From the cell containing the given text, extract its center point as [X, Y] coordinate. 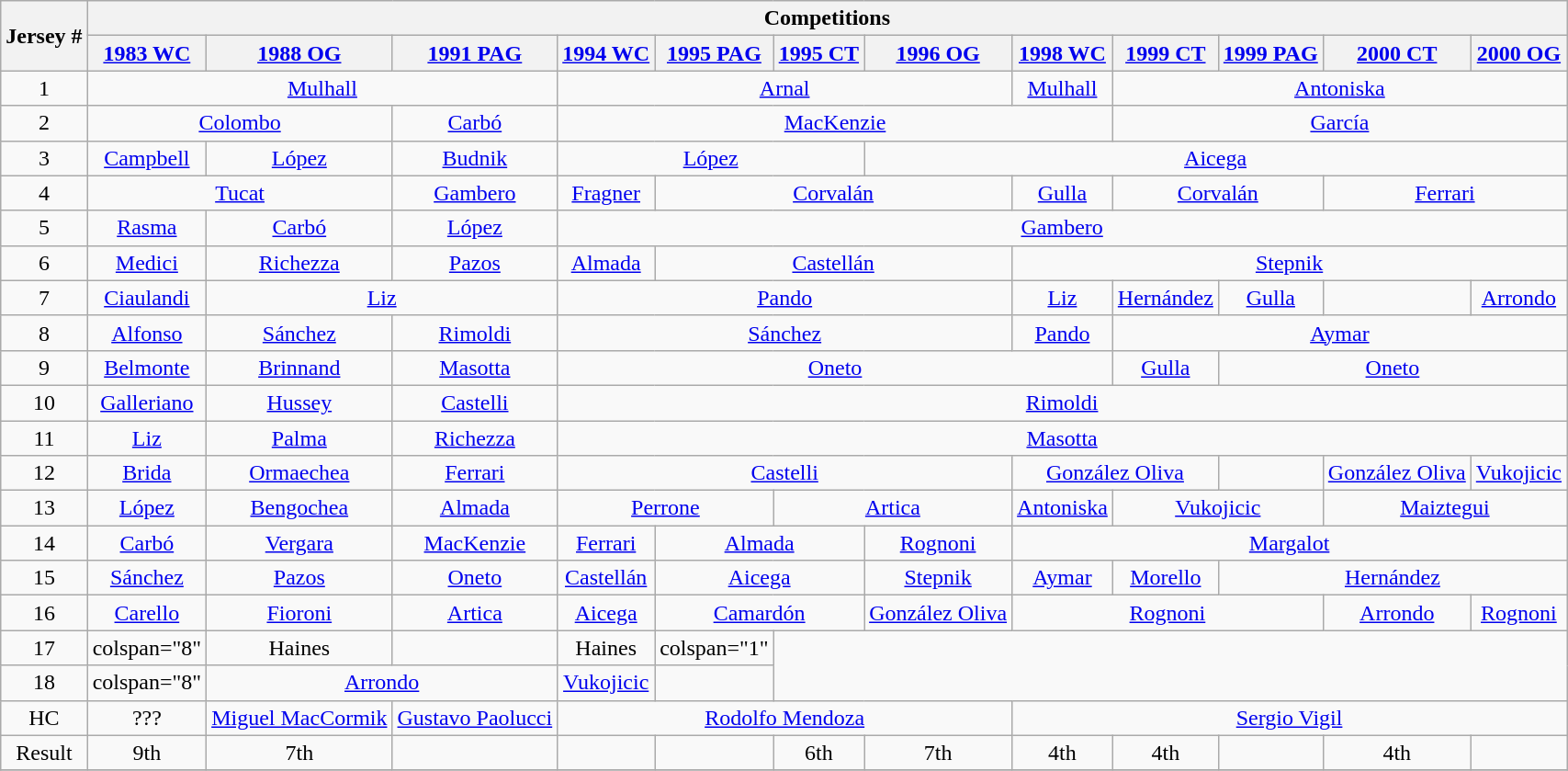
1983 WC [147, 53]
17 [44, 648]
Colombo [240, 123]
4 [44, 193]
Carello [147, 613]
Perrone [665, 508]
15 [44, 578]
Campbell [147, 158]
10 [44, 403]
3 [44, 158]
1998 WC [1063, 53]
7 [44, 298]
1 [44, 88]
Hussey [299, 403]
2000 OG [1518, 53]
11 [44, 438]
Sergio Vigil [1290, 718]
14 [44, 543]
6th [818, 753]
Medici [147, 263]
Morello [1165, 578]
9th [147, 753]
Ciaulandi [147, 298]
colspan="1" [715, 648]
5 [44, 228]
Competitions [827, 18]
Fragner [606, 193]
Fioroni [299, 613]
2 [44, 123]
2000 CT [1396, 53]
Rasma [147, 228]
Galleriano [147, 403]
Rodolfo Mendoza [784, 718]
Bengochea [299, 508]
1988 OG [299, 53]
1996 OG [939, 53]
1995 CT [818, 53]
Maiztegui [1444, 508]
12 [44, 473]
Ormaechea [299, 473]
1991 PAG [475, 53]
Result [44, 753]
Arnal [784, 88]
1994 WC [606, 53]
1995 PAG [715, 53]
1999 CT [1165, 53]
Miguel MacCormik [299, 718]
Jersey # [44, 36]
Palma [299, 438]
13 [44, 508]
1999 PAG [1270, 53]
HC [44, 718]
6 [44, 263]
8 [44, 333]
Alfonso [147, 333]
Brida [147, 473]
Margalot [1290, 543]
??? [147, 718]
García [1339, 123]
9 [44, 368]
Budnik [475, 158]
Brinnand [299, 368]
Belmonte [147, 368]
16 [44, 613]
18 [44, 683]
Tucat [240, 193]
Camardón [760, 613]
Vergara [299, 543]
Gustavo Paolucci [475, 718]
